Provide the (x, y) coordinate of the cell's center where the given text is located.  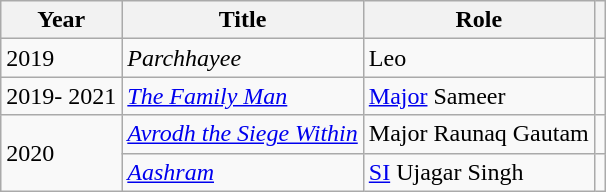
Title (242, 20)
Major Sameer (478, 96)
Year (62, 20)
Leo (478, 58)
2019- 2021 (62, 96)
Major Raunaq Gautam (478, 134)
Aashram (242, 172)
Avrodh the Siege Within (242, 134)
Parchhayee (242, 58)
SI Ujagar Singh (478, 172)
Role (478, 20)
2019 (62, 58)
The Family Man (242, 96)
2020 (62, 153)
